Identify which cell holds the provided text, then report its [X, Y] central coordinate. 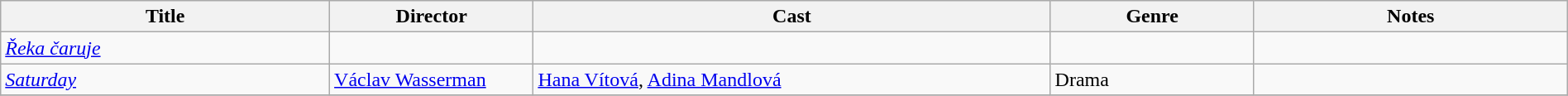
Genre [1152, 17]
Saturday [165, 79]
Hana Vítová, Adina Mandlová [792, 79]
Notes [1411, 17]
Řeka čaruje [165, 48]
Title [165, 17]
Cast [792, 17]
Director [432, 17]
Václav Wasserman [432, 79]
Drama [1152, 79]
